Locate the cell with the specified text and output its [x, y] center coordinate. 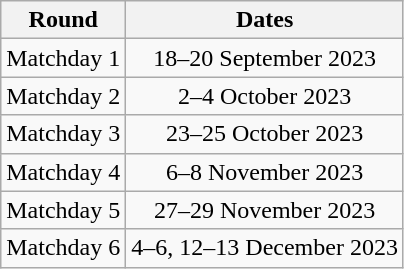
23–25 October 2023 [265, 134]
6–8 November 2023 [265, 172]
Matchday 4 [64, 172]
4–6, 12–13 December 2023 [265, 248]
27–29 November 2023 [265, 210]
2–4 October 2023 [265, 96]
18–20 September 2023 [265, 58]
Matchday 2 [64, 96]
Dates [265, 20]
Matchday 3 [64, 134]
Round [64, 20]
Matchday 5 [64, 210]
Matchday 1 [64, 58]
Matchday 6 [64, 248]
